Identify which cell holds the provided text, then report its (X, Y) central coordinate. 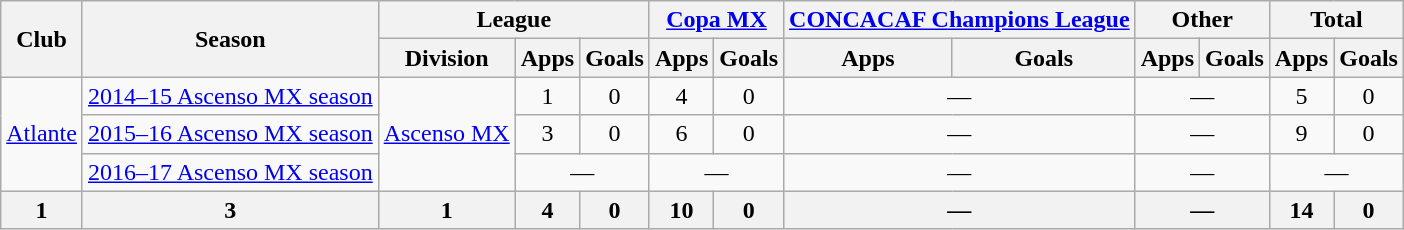
14 (1301, 210)
Club (42, 39)
Ascenso MX (446, 134)
League (514, 20)
6 (681, 134)
Copa MX (716, 20)
Other (1202, 20)
Atlante (42, 134)
Season (230, 39)
10 (681, 210)
2014–15 Ascenso MX season (230, 96)
2015–16 Ascenso MX season (230, 134)
Total (1336, 20)
CONCACAF Champions League (960, 20)
Division (446, 58)
9 (1301, 134)
5 (1301, 96)
2016–17 Ascenso MX season (230, 172)
